Scan for the cell matching the given text and deliver its (X, Y) coordinate at center. 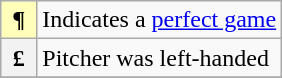
Indicates a perfect game (160, 20)
£ (19, 58)
Pitcher was left-handed (160, 58)
¶ (19, 20)
